From the cell containing the given text, extract its center point as (x, y) coordinate. 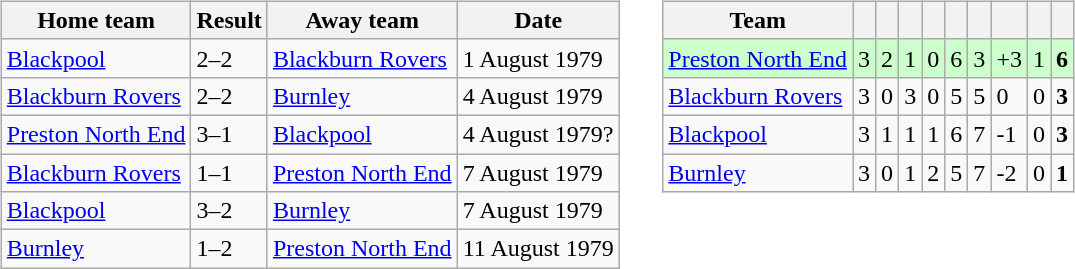
4 August 1979 (538, 96)
4 August 1979? (538, 134)
1–1 (229, 173)
Away team (362, 20)
11 August 1979 (538, 249)
Team (758, 20)
-2 (1010, 173)
3–2 (229, 211)
-1 (1010, 134)
1 August 1979 (538, 58)
Home team (96, 20)
3–1 (229, 134)
+3 (1010, 58)
1–2 (229, 249)
Date (538, 20)
Result (229, 20)
